Search for the cell housing the specified text and yield its (X, Y) center coordinate. 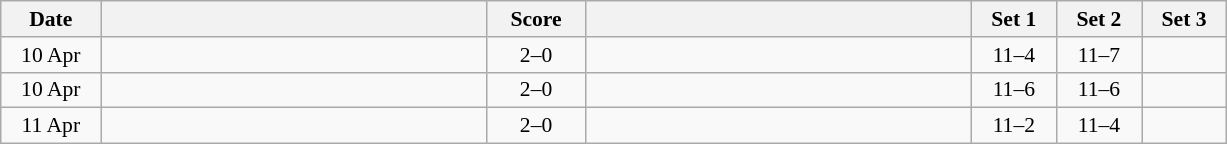
Set 1 (1014, 19)
Date (51, 19)
Set 2 (1098, 19)
Score (536, 19)
11 Apr (51, 126)
11–2 (1014, 126)
Set 3 (1184, 19)
11–7 (1098, 55)
